Locate the cell with the specified text and output its (x, y) center coordinate. 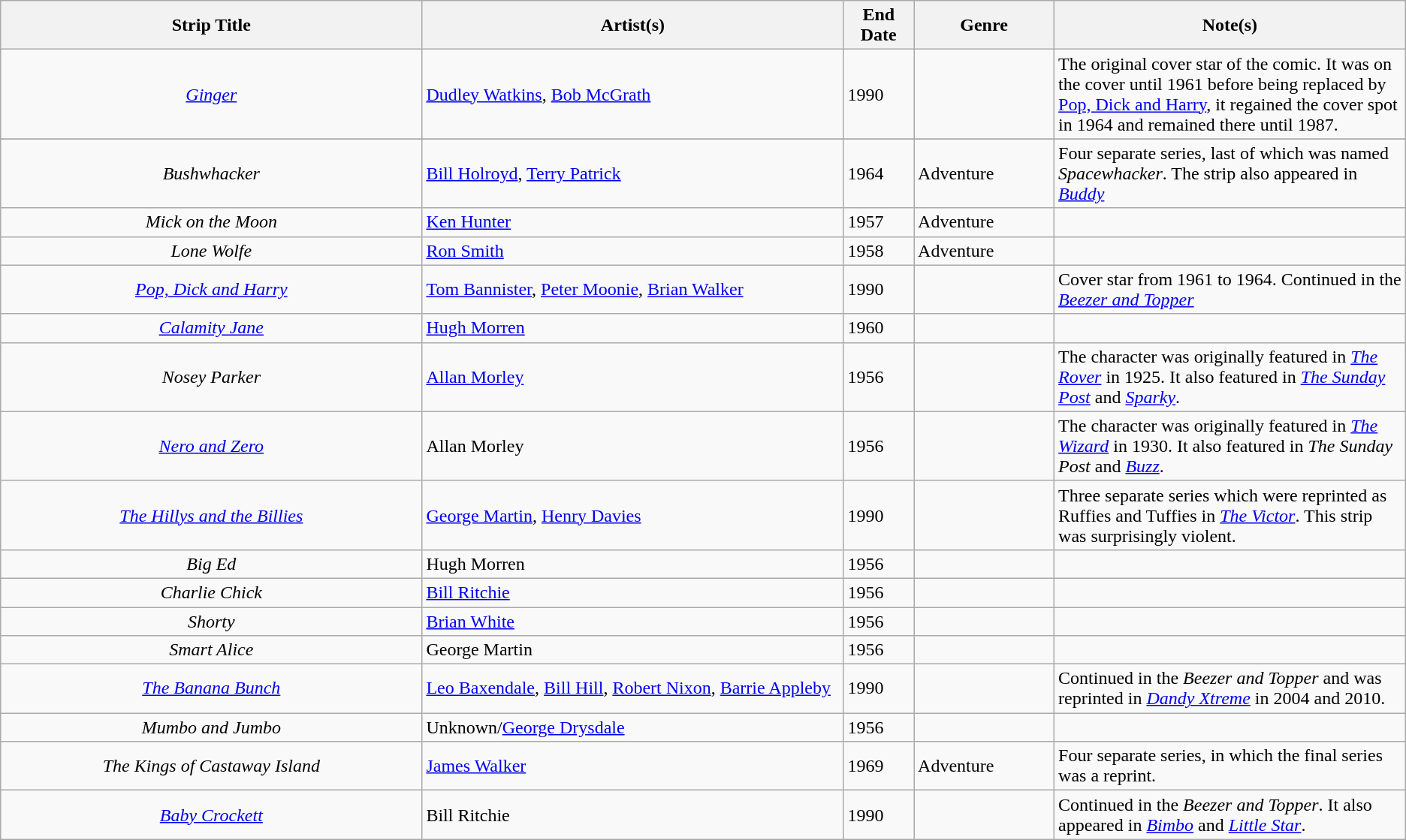
George Martin, Henry Davies (632, 515)
Baby Crockett (212, 815)
Tom Bannister, Peter Moonie, Brian Walker (632, 290)
The character was originally featured in The Rover in 1925. It also featured in The Sunday Post and Sparky. (1230, 377)
Nosey Parker (212, 377)
Charlie Chick (212, 592)
The Hillys and the Billies (212, 515)
Leo Baxendale, Bill Hill, Robert Nixon, Barrie Appleby (632, 689)
The character was originally featured in The Wizard in 1930. It also featured in The Sunday Post and Buzz. (1230, 446)
Four separate series, in which the final series was a reprint. (1230, 766)
The Banana Bunch (212, 689)
1964 (879, 173)
Four separate series, last of which was named Spacewhacker. The strip also appeared in Buddy (1230, 173)
Lone Wolfe (212, 251)
Mumbo and Jumbo (212, 727)
Dudley Watkins, Bob McGrath (632, 95)
Bill Holroyd, Terry Patrick (632, 173)
Calamity Jane (212, 328)
Strip Title (212, 26)
End Date (879, 26)
Ron Smith (632, 251)
Ginger (212, 95)
Unknown/George Drysdale (632, 727)
Brian White (632, 621)
Genre (984, 26)
Ken Hunter (632, 222)
Smart Alice (212, 650)
Big Ed (212, 564)
Artist(s) (632, 26)
1958 (879, 251)
Bushwhacker (212, 173)
James Walker (632, 766)
Mick on the Moon (212, 222)
Three separate series which were reprinted as Ruffies and Tuffies in The Victor. This strip was surprisingly violent. (1230, 515)
Shorty (212, 621)
1969 (879, 766)
George Martin (632, 650)
The Kings of Castaway Island (212, 766)
Nero and Zero (212, 446)
1960 (879, 328)
1957 (879, 222)
Continued in the Beezer and Topper. It also appeared in Bimbo and Little Star. (1230, 815)
Cover star from 1961 to 1964. Continued in the Beezer and Topper (1230, 290)
Note(s) (1230, 26)
Pop, Dick and Harry (212, 290)
Continued in the Beezer and Topper and was reprinted in Dandy Xtreme in 2004 and 2010. (1230, 689)
